Identify which cell holds the provided text, then report its (X, Y) central coordinate. 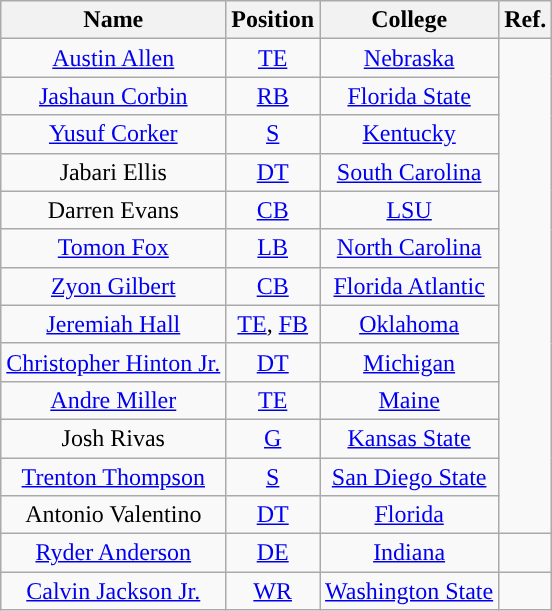
Tomon Fox (114, 248)
LSU (410, 210)
Name (114, 20)
Kansas State (410, 438)
DE (273, 553)
Josh Rivas (114, 438)
Kentucky (410, 134)
Florida (410, 515)
Position (273, 20)
Jeremiah Hall (114, 324)
Washington State (410, 591)
G (273, 438)
Austin Allen (114, 58)
Ryder Anderson (114, 553)
RB (273, 96)
Calvin Jackson Jr. (114, 591)
Andre Miller (114, 400)
TE, FB (273, 324)
Florida State (410, 96)
Oklahoma (410, 324)
Ref. (526, 20)
North Carolina (410, 248)
Florida Atlantic (410, 286)
Michigan (410, 362)
Antonio Valentino (114, 515)
Nebraska (410, 58)
Christopher Hinton Jr. (114, 362)
Yusuf Corker (114, 134)
Indiana (410, 553)
Jabari Ellis (114, 172)
Trenton Thompson (114, 477)
LB (273, 248)
Maine (410, 400)
South Carolina (410, 172)
Darren Evans (114, 210)
Jashaun Corbin (114, 96)
College (410, 20)
Zyon Gilbert (114, 286)
San Diego State (410, 477)
WR (273, 591)
